Detect which cell encompasses the target text, then output its (x, y) center coordinate. 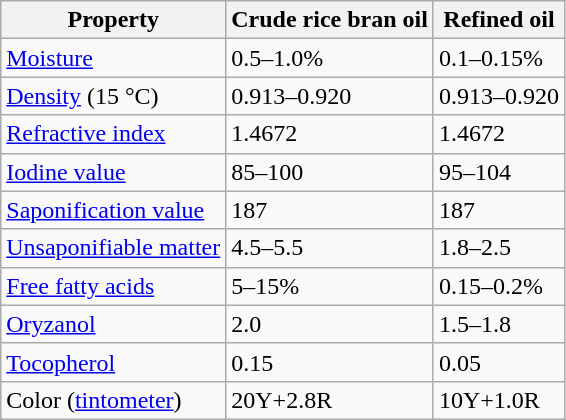
Tocopherol (114, 362)
Refractive index (114, 134)
0.1–0.15% (498, 58)
Oryzanol (114, 324)
Unsaponifiable matter (114, 248)
Free fatty acids (114, 286)
85–100 (330, 172)
0.15–0.2% (498, 286)
Density (15 °C) (114, 96)
20Y+2.8R (330, 400)
Crude rice bran oil (330, 20)
0.05 (498, 362)
Property (114, 20)
Refined oil (498, 20)
0.15 (330, 362)
1.8–2.5 (498, 248)
Moisture (114, 58)
95–104 (498, 172)
5–15% (330, 286)
Color (tintometer) (114, 400)
Saponification value (114, 210)
10Y+1.0R (498, 400)
4.5–5.5 (330, 248)
Iodine value (114, 172)
0.5–1.0% (330, 58)
1.5–1.8 (498, 324)
2.0 (330, 324)
